From the cell containing the given text, extract its center point as [X, Y] coordinate. 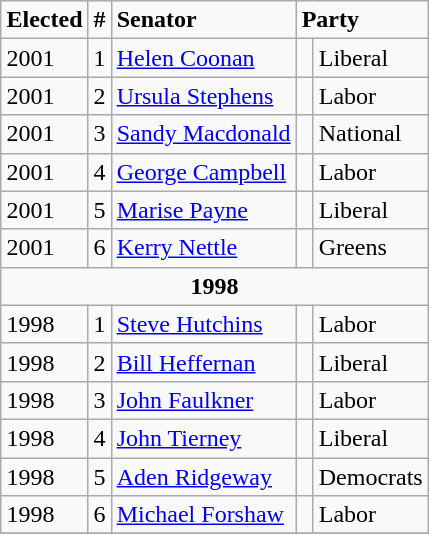
Helen Coonan [204, 58]
Senator [204, 20]
National [370, 134]
Democrats [370, 477]
George Campbell [204, 172]
Party [362, 20]
John Tierney [204, 438]
Greens [370, 248]
Michael Forshaw [204, 515]
Sandy Macdonald [204, 134]
# [100, 20]
Marise Payne [204, 210]
Steve Hutchins [204, 324]
Bill Heffernan [204, 362]
John Faulkner [204, 400]
Elected [44, 20]
Kerry Nettle [204, 248]
Aden Ridgeway [204, 477]
Ursula Stephens [204, 96]
